Locate the cell with the specified text and output its (X, Y) center coordinate. 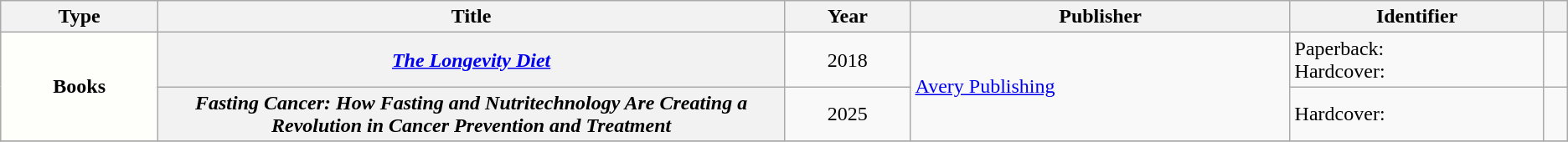
Identifier (1417, 17)
The Longevity Diet (472, 60)
Title (472, 17)
Avery Publishing (1101, 87)
Year (848, 17)
Paperback: Hardcover: (1417, 60)
Hardcover: (1417, 114)
Type (80, 17)
Books (80, 87)
Fasting Cancer: How Fasting and Nutritechnology Are Creating a Revolution in Cancer Prevention and Treatment (472, 114)
2018 (848, 60)
Publisher (1101, 17)
2025 (848, 114)
